Output the [x, y] coordinate of the center of the cell containing the given text.  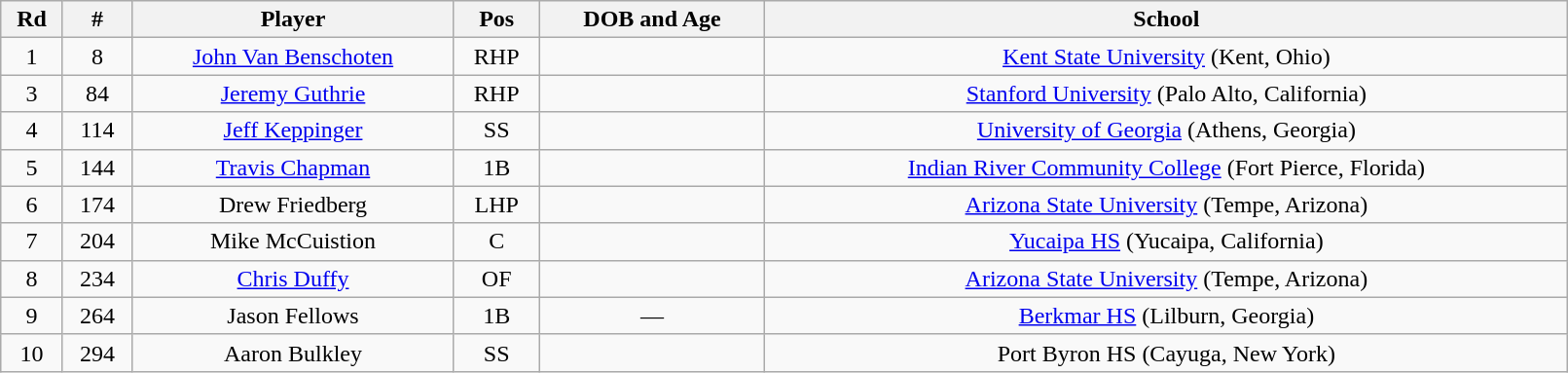
LHP [496, 205]
Jason Fellows [293, 316]
174 [97, 205]
Pos [496, 19]
John Van Benschoten [293, 56]
Kent State University (Kent, Ohio) [1166, 56]
# [97, 19]
DOB and Age [652, 19]
Travis Chapman [293, 168]
Jeremy Guthrie [293, 93]
Drew Friedberg [293, 205]
10 [31, 353]
Aaron Bulkley [293, 353]
Indian River Community College (Fort Pierce, Florida) [1166, 168]
4 [31, 131]
5 [31, 168]
264 [97, 316]
Chris Duffy [293, 279]
204 [97, 242]
Yucaipa HS (Yucaipa, California) [1166, 242]
84 [97, 93]
Player [293, 19]
University of Georgia (Athens, Georgia) [1166, 131]
Berkmar HS (Lilburn, Georgia) [1166, 316]
School [1166, 19]
6 [31, 205]
— [652, 316]
Port Byron HS (Cayuga, New York) [1166, 353]
Mike McCuistion [293, 242]
9 [31, 316]
3 [31, 93]
114 [97, 131]
Jeff Keppinger [293, 131]
144 [97, 168]
OF [496, 279]
294 [97, 353]
7 [31, 242]
1 [31, 56]
Stanford University (Palo Alto, California) [1166, 93]
234 [97, 279]
Rd [31, 19]
C [496, 242]
